Identify which cell holds the provided text, then report its (x, y) central coordinate. 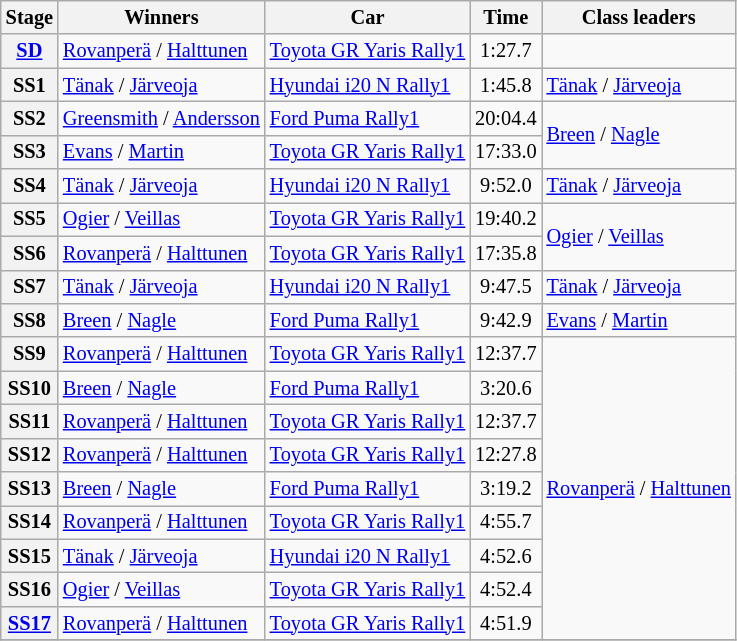
9:47.5 (506, 287)
3:19.2 (506, 489)
20:04.4 (506, 118)
SS11 (30, 421)
3:20.6 (506, 388)
SS10 (30, 388)
9:42.9 (506, 320)
SS15 (30, 556)
Time (506, 17)
Class leaders (639, 17)
Greensmith / Andersson (162, 118)
SS3 (30, 152)
19:40.2 (506, 219)
SS1 (30, 85)
SS8 (30, 320)
4:52.4 (506, 589)
17:35.8 (506, 253)
SS16 (30, 589)
Winners (162, 17)
SS9 (30, 354)
SD (30, 51)
Car (368, 17)
1:27.7 (506, 51)
4:51.9 (506, 623)
17:33.0 (506, 152)
SS13 (30, 489)
4:55.7 (506, 522)
4:52.6 (506, 556)
1:45.8 (506, 85)
SS14 (30, 522)
SS17 (30, 623)
SS12 (30, 455)
12:27.8 (506, 455)
SS5 (30, 219)
SS2 (30, 118)
SS6 (30, 253)
Stage (30, 17)
SS7 (30, 287)
SS4 (30, 186)
9:52.0 (506, 186)
